Return [X, Y] of the center of cell containing provided text 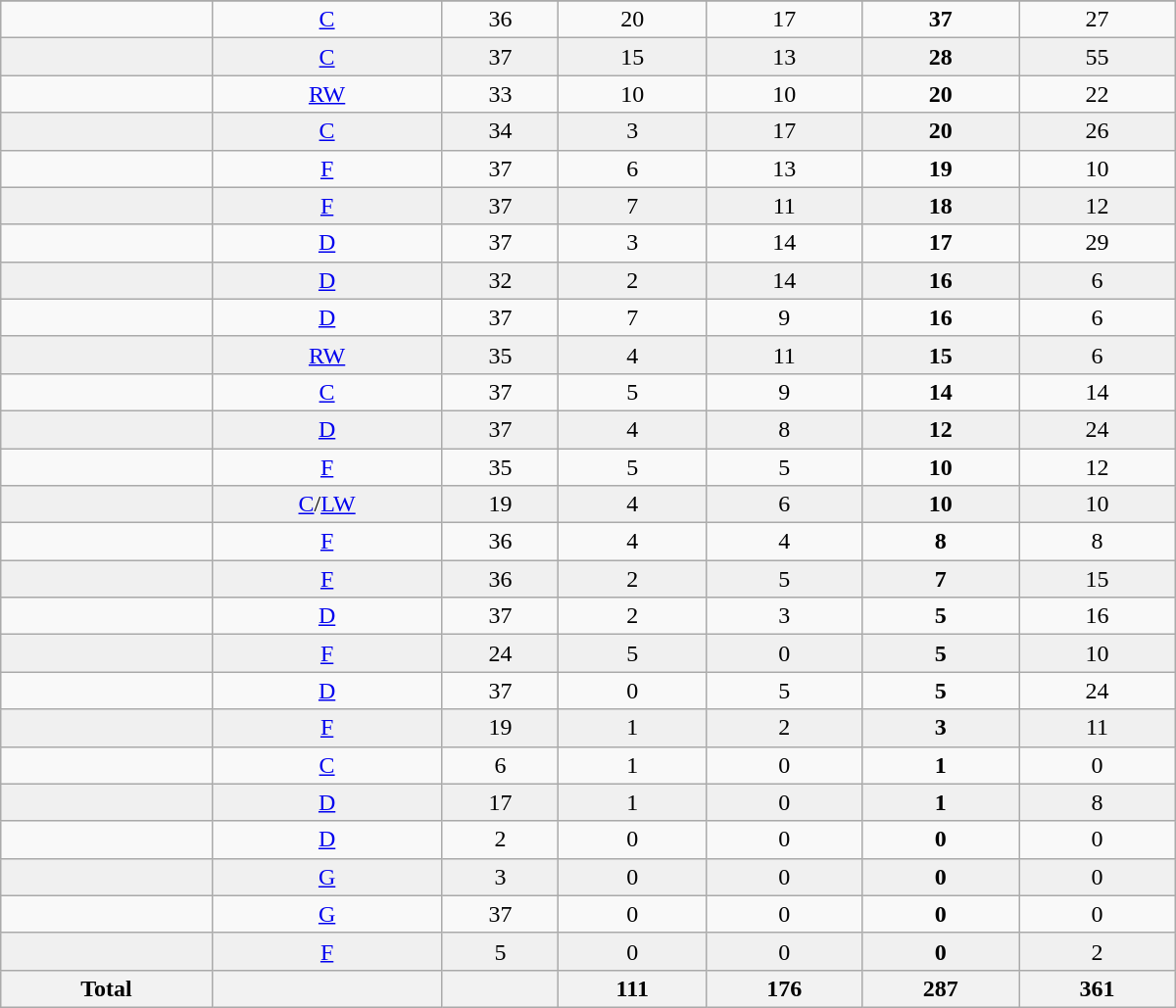
287 [941, 988]
C/LW [327, 504]
55 [1098, 57]
111 [633, 988]
18 [941, 206]
26 [1098, 131]
27 [1098, 20]
Total [106, 988]
33 [500, 94]
34 [500, 131]
176 [785, 988]
29 [1098, 243]
28 [941, 57]
22 [1098, 94]
32 [500, 280]
361 [1098, 988]
